Determine the [x, y] coordinate at the center of the cell enclosing the given text.  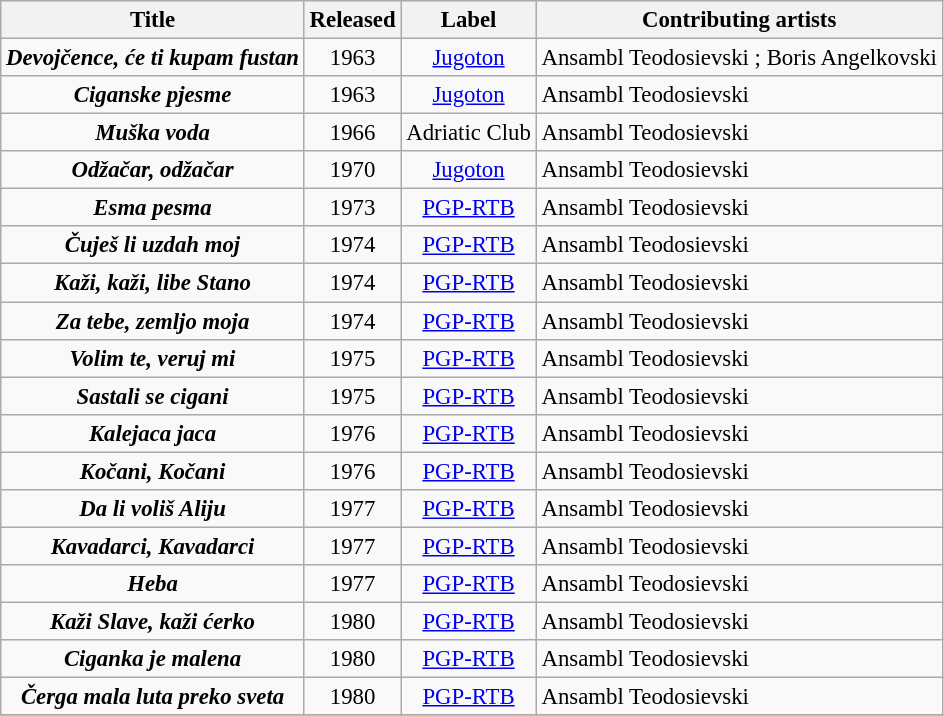
Adriatic Club [468, 133]
1966 [352, 133]
Kaži, kaži, libe Stano [153, 283]
Za tebe, zemljo moja [153, 321]
Kočani, Kočani [153, 471]
Odžačar, odžačar [153, 170]
1973 [352, 208]
Devojčence, će ti kupam fustan [153, 58]
Kalejaca jaca [153, 433]
Ciganka je malena [153, 659]
Esma pesma [153, 208]
Contributing artists [739, 20]
Released [352, 20]
Ciganske pjesme [153, 95]
Label [468, 20]
Kavadarci, Kavadarci [153, 546]
Sastali se cigani [153, 396]
Title [153, 20]
Volim te, veruj mi [153, 358]
Heba [153, 584]
Muška voda [153, 133]
Ansambl Teodosievski ; Boris Angelkovski [739, 58]
Čuješ li uzdah moj [153, 245]
Čerga mala luta preko sveta [153, 697]
Da li voliš Aliju [153, 509]
1970 [352, 170]
Kaži Slave, kaži ćerko [153, 621]
